Extract the (x, y) coordinate from the center of the cell holding the provided text.  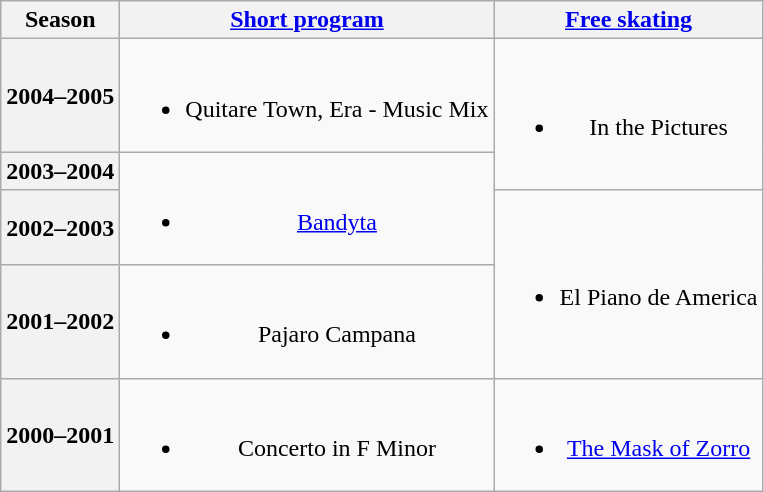
Concerto in F Minor (307, 434)
2001–2002 (60, 322)
In the Pictures (628, 114)
2004–2005 (60, 96)
Bandyta (307, 208)
Season (60, 20)
El Piano de America (628, 284)
The Mask of Zorro (628, 434)
Free skating (628, 20)
Short program (307, 20)
2002–2003 (60, 228)
2000–2001 (60, 434)
Quitare Town, Era - Music Mix (307, 96)
2003–2004 (60, 171)
Pajaro Campana (307, 322)
